Capture the cell that displays the provided text and extract its [X, Y] central coordinate. 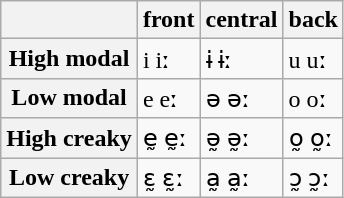
o oː [313, 98]
back [313, 20]
a̰ a̰ː [242, 178]
central [242, 20]
u uː [313, 59]
ə əː [242, 98]
Low modal [70, 98]
High modal [70, 59]
High creaky [70, 138]
i iː [168, 59]
front [168, 20]
ə̰ ə̰ː [242, 138]
ɛ̰ ɛ̰ː [168, 178]
ḛ ḛː [168, 138]
Low creaky [70, 178]
ɔ̰ ɔ̰ː [313, 178]
ɨ ɨː [242, 59]
e eː [168, 98]
o̰ o̰ː [313, 138]
